From the cell containing the given text, extract its center point as (X, Y) coordinate. 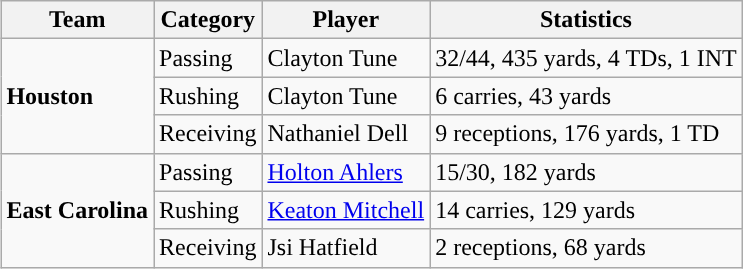
32/44, 435 yards, 4 TDs, 1 INT (586, 58)
9 receptions, 176 yards, 1 TD (586, 134)
Jsi Hatfield (346, 248)
Team (78, 20)
Nathaniel Dell (346, 134)
East Carolina (78, 210)
Player (346, 20)
Keaton Mitchell (346, 210)
2 receptions, 68 yards (586, 248)
15/30, 182 yards (586, 172)
Statistics (586, 20)
Category (208, 20)
14 carries, 129 yards (586, 210)
Holton Ahlers (346, 172)
6 carries, 43 yards (586, 96)
Houston (78, 96)
